Locate the cell with the specified text and output its (x, y) center coordinate. 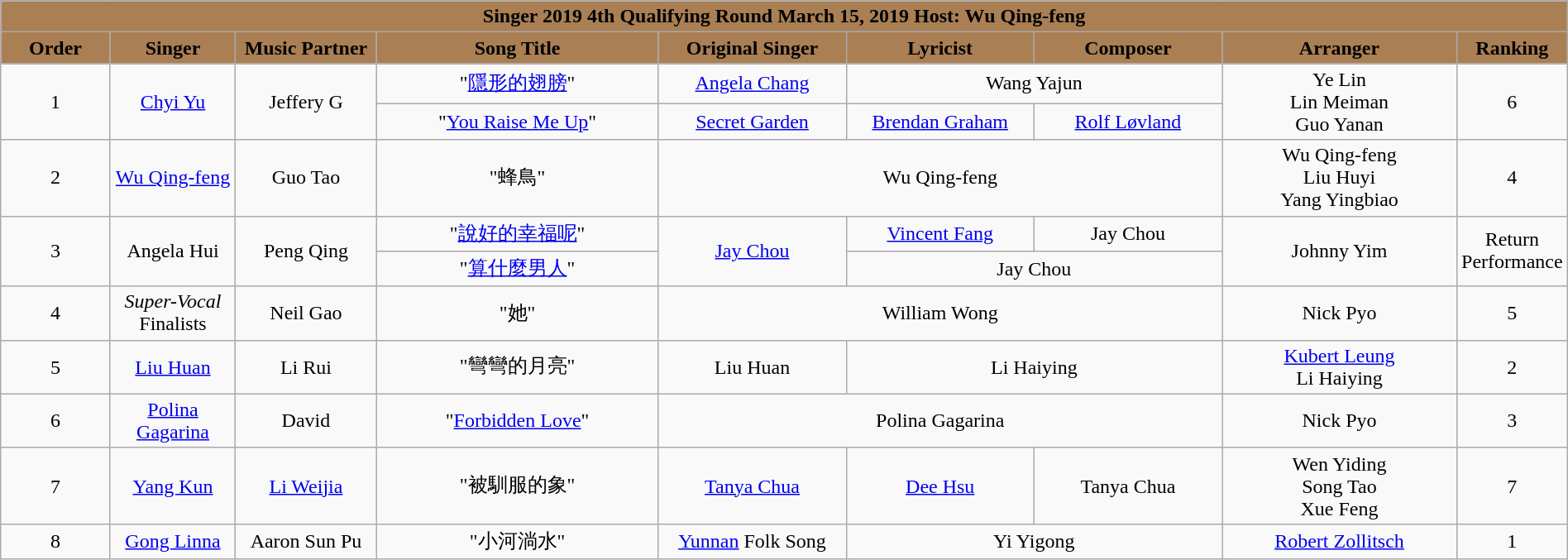
"隱形的翅膀" (518, 84)
Robert Zollitsch (1340, 541)
Li Rui (306, 367)
Aaron Sun Pu (306, 541)
Wang Yajun (1034, 84)
"蜂鳥" (518, 178)
Neil Gao (306, 313)
Li Weijia (306, 486)
Angela Hui (172, 251)
Kubert LeungLi Haiying (1340, 367)
Singer (172, 48)
"Forbidden Love" (518, 420)
8 (56, 541)
"彎彎的月亮" (518, 367)
William Wong (940, 313)
Angela Chang (753, 84)
Wu Qing-fengLiu HuyiYang Yingbiao (1340, 178)
Secret Garden (753, 121)
"說好的幸福呢" (518, 233)
Rolf Løvland (1128, 121)
Ranking (1512, 48)
Singer 2019 4th Qualifying Round March 15, 2019 Host: Wu Qing-feng (784, 17)
Yunnan Folk Song (753, 541)
Composer (1128, 48)
Johnny Yim (1340, 251)
Vincent Fang (939, 233)
Song Title (518, 48)
Original Singer (753, 48)
Wen YidingSong TaoXue Feng (1340, 486)
Super-Vocal Finalists (172, 313)
"You Raise Me Up" (518, 121)
Lyricist (939, 48)
Brendan Graham (939, 121)
Order (56, 48)
Yi Yigong (1034, 541)
Dee Hsu (939, 486)
"算什麼男人" (518, 270)
Guo Tao (306, 178)
Chyi Yu (172, 102)
"小河淌水" (518, 541)
Peng Qing (306, 251)
Yang Kun (172, 486)
Jeffery G (306, 102)
Ye LinLin MeimanGuo Yanan (1340, 102)
Music Partner (306, 48)
David (306, 420)
"被馴服的象" (518, 486)
Arranger (1340, 48)
Li Haiying (1034, 367)
Gong Linna (172, 541)
Return Performance (1512, 251)
"她" (518, 313)
